Find where the given text appears and provide that cell's center as [x, y] coordinate. 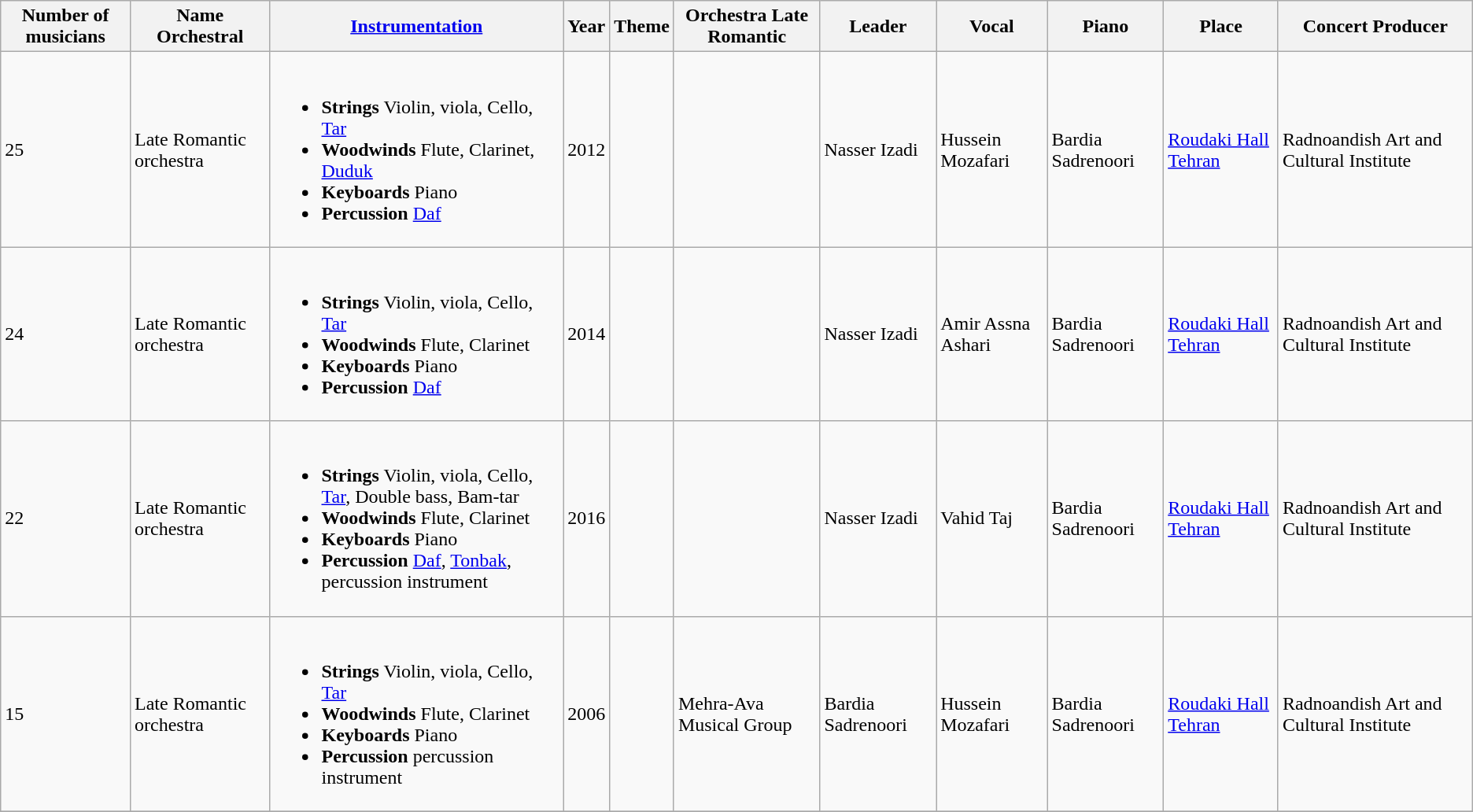
Vahid Taj [991, 519]
Number of musicians [66, 27]
2006 [587, 714]
15 [66, 714]
25 [66, 149]
Strings Violin, viola, Cello, TarWoodwinds Flute, Clarinet, DudukKeyboards PianoPercussion Daf [417, 149]
Mehra-Ava Musical Group [747, 714]
Vocal [991, 27]
Strings Violin, viola, Cello, TarWoodwinds Flute, ClarinetKeyboards PianoPercussion Daf [417, 334]
Piano [1106, 27]
Leader [878, 27]
Theme [642, 27]
2014 [587, 334]
22 [66, 519]
Orchestra Late Romantic [747, 27]
2012 [587, 149]
Name Orchestral [200, 27]
Strings Violin, viola, Cello, Tar, Double bass, Bam-tarWoodwinds Flute, ClarinetKeyboards PianoPercussion Daf, Tonbak, percussion instrument [417, 519]
Year [587, 27]
Amir Assna Ashari [991, 334]
Strings Violin, viola, Cello, TarWoodwinds Flute, ClarinetKeyboards PianoPercussion percussion instrument [417, 714]
Place [1221, 27]
Instrumentation [417, 27]
24 [66, 334]
Concert Producer [1375, 27]
2016 [587, 519]
